Identify which cell holds the provided text, then report its [x, y] central coordinate. 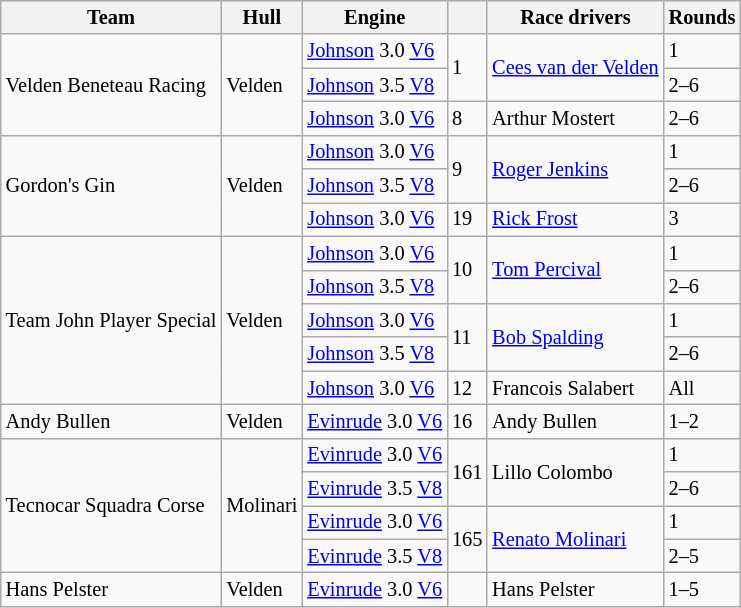
Bob Spalding [575, 336]
161 [467, 472]
Renato Molinari [575, 538]
Engine [374, 17]
Team John Player Special [112, 320]
Team [112, 17]
2–5 [702, 556]
All [702, 388]
11 [467, 336]
Francois Salabert [575, 388]
Roger Jenkins [575, 168]
Lillo Colombo [575, 472]
8 [467, 118]
Cees van der Velden [575, 68]
16 [467, 421]
Gordon's Gin [112, 186]
Hull [262, 17]
Race drivers [575, 17]
Molinari [262, 506]
Arthur Mostert [575, 118]
Tecnocar Squadra Corse [112, 506]
3 [702, 219]
165 [467, 538]
Rounds [702, 17]
10 [467, 270]
19 [467, 219]
Velden Beneteau Racing [112, 84]
9 [467, 168]
12 [467, 388]
1–5 [702, 589]
1–2 [702, 421]
Rick Frost [575, 219]
Tom Percival [575, 270]
